Scan for the cell matching the given text and deliver its [X, Y] coordinate at center. 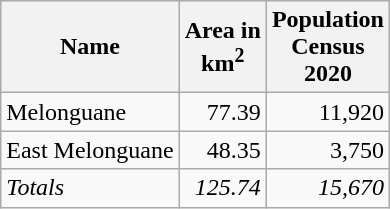
48.35 [222, 150]
77.39 [222, 112]
11,920 [328, 112]
Name [90, 47]
3,750 [328, 150]
15,670 [328, 188]
125.74 [222, 188]
Melonguane [90, 112]
East Melonguane [90, 150]
Area in km2 [222, 47]
PopulationCensus2020 [328, 47]
Totals [90, 188]
